From the cell containing the given text, extract its center point as [x, y] coordinate. 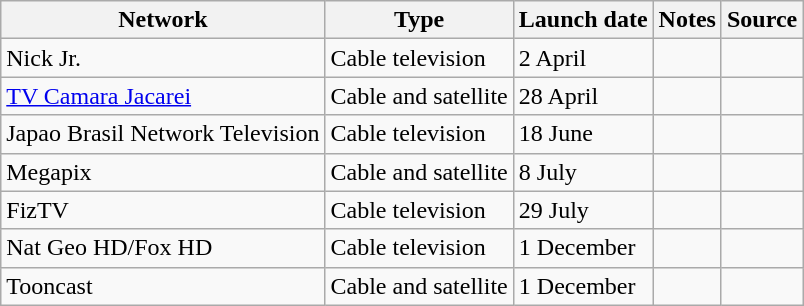
Source [762, 20]
18 June [583, 134]
8 July [583, 172]
Japao Brasil Network Television [163, 134]
Tooncast [163, 286]
2 April [583, 58]
Megapix [163, 172]
FizTV [163, 210]
Network [163, 20]
Nat Geo HD/Fox HD [163, 248]
Type [419, 20]
28 April [583, 96]
Notes [687, 20]
Launch date [583, 20]
TV Camara Jacarei [163, 96]
29 July [583, 210]
Nick Jr. [163, 58]
